Identify which cell holds the provided text, then report its [X, Y] central coordinate. 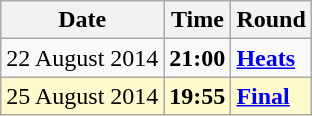
Round [271, 20]
Heats [271, 58]
Date [82, 20]
25 August 2014 [82, 96]
21:00 [198, 58]
Final [271, 96]
22 August 2014 [82, 58]
Time [198, 20]
19:55 [198, 96]
